Provide the (x, y) coordinate of the cell's center where the given text is located.  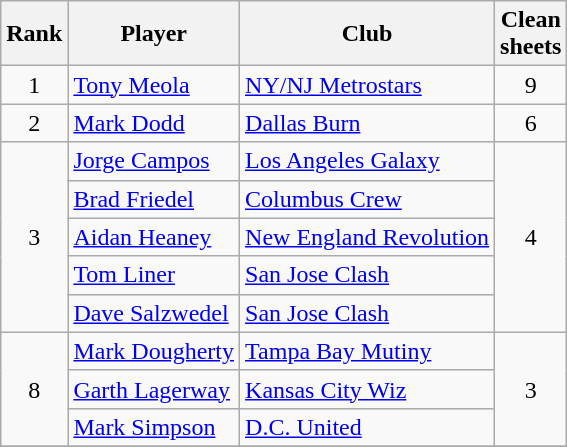
Dallas Burn (368, 123)
1 (34, 85)
Tampa Bay Mutiny (368, 351)
Tom Liner (154, 275)
Cleansheets (531, 34)
Rank (34, 34)
8 (34, 389)
Tony Meola (154, 85)
Player (154, 34)
6 (531, 123)
Jorge Campos (154, 161)
Kansas City Wiz (368, 389)
Club (368, 34)
NY/NJ Metrostars (368, 85)
2 (34, 123)
Mark Dodd (154, 123)
D.C. United (368, 427)
Aidan Heaney (154, 237)
New England Revolution (368, 237)
Los Angeles Galaxy (368, 161)
Garth Lagerway (154, 389)
Brad Friedel (154, 199)
Mark Simpson (154, 427)
Dave Salzwedel (154, 313)
Columbus Crew (368, 199)
4 (531, 237)
Mark Dougherty (154, 351)
9 (531, 85)
